From the cell containing the given text, extract its center point as [x, y] coordinate. 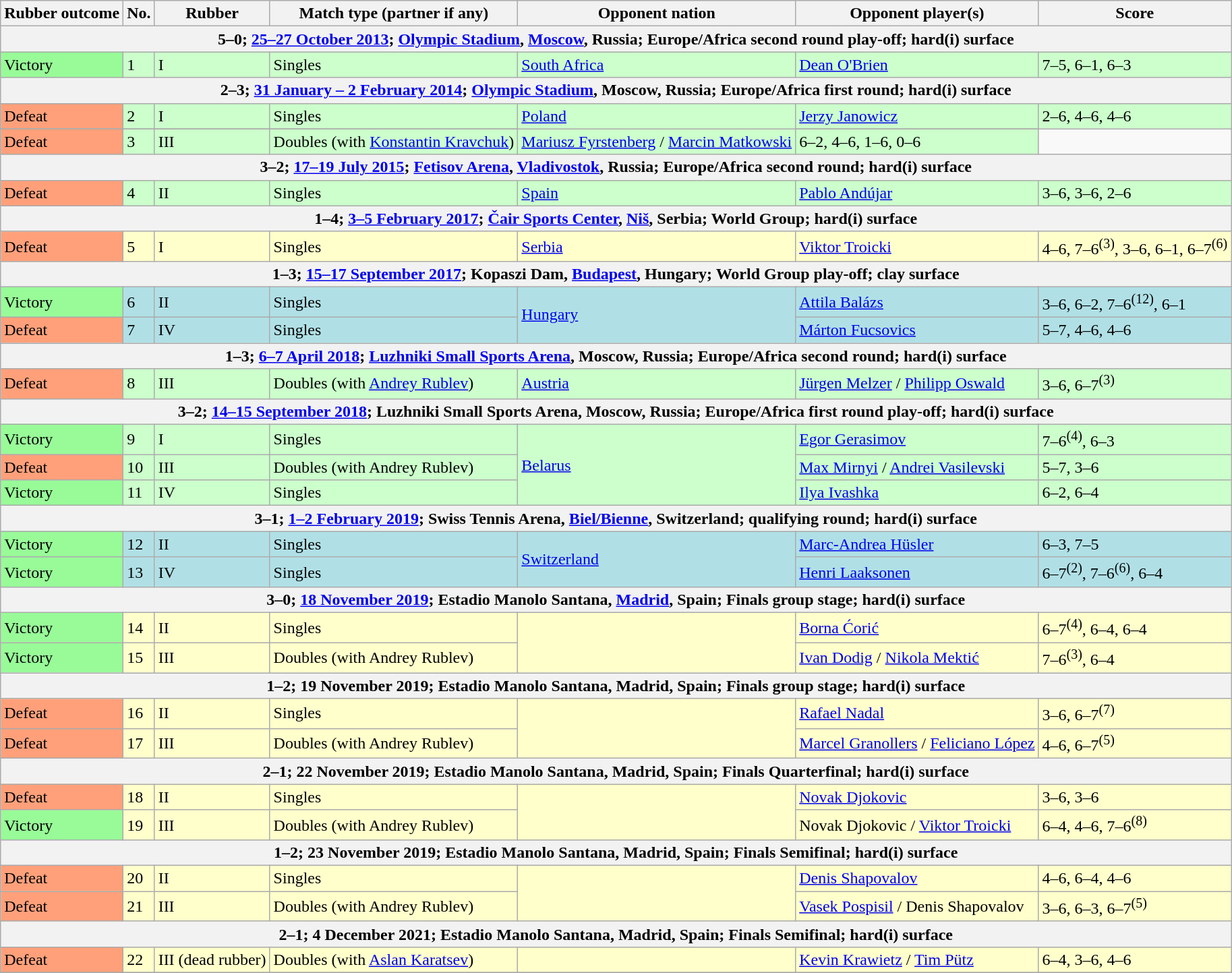
South Africa [657, 65]
6–7(4), 6–4, 6–4 [1135, 628]
Score [1135, 13]
7 [139, 330]
14 [139, 628]
Marc-Andrea Hüsler [917, 544]
Egor Gerasimov [917, 440]
2–1; 4 December 2021; Estadio Manolo Santana, Madrid, Spain; Finals Semifinal; hard(i) surface [616, 934]
9 [139, 440]
6–2, 4–6, 1–6, 0–6 [917, 142]
7–6(3), 6–4 [1135, 658]
3 [139, 142]
Doubles (with Aslan Karatsev) [394, 960]
Rubber outcome [62, 13]
Viktor Troicki [917, 247]
22 [139, 960]
20 [139, 879]
3–6, 6–3, 6–7(5) [1135, 906]
3–6, 6–7(3) [1135, 384]
3–2; 17–19 July 2015; Fetisov Arena, Vladivostok, Russia; Europe/Africa second round; hard(i) surface [616, 167]
2–1; 22 November 2019; Estadio Manolo Santana, Madrid, Spain; Finals Quarterfinal; hard(i) surface [616, 771]
3–0; 18 November 2019; Estadio Manolo Santana, Madrid, Spain; Finals group stage; hard(i) surface [616, 600]
3–6, 3–6 [1135, 797]
5–0; 25–27 October 2013; Olympic Stadium, Moscow, Russia; Europe/Africa second round play-off; hard(i) surface [616, 39]
Rubber [212, 13]
6–4, 3–6, 4–6 [1135, 960]
Jürgen Melzer / Philipp Oswald [917, 384]
3–6, 6–2, 7–6(12), 6–1 [1135, 302]
3–2; 14–15 September 2018; Luzhniki Small Sports Arena, Moscow, Russia; Europe/Africa first round play-off; hard(i) surface [616, 411]
10 [139, 467]
Belarus [657, 465]
III (dead rubber) [212, 960]
Switzerland [657, 560]
Marcel Granollers / Feliciano López [917, 743]
Vasek Pospisil / Denis Shapovalov [917, 906]
3–6, 3–6, 2–6 [1135, 193]
Max Mirnyi / Andrei Vasilevski [917, 467]
1–2; 19 November 2019; Estadio Manolo Santana, Madrid, Spain; Finals group stage; hard(i) surface [616, 686]
Opponent player(s) [917, 13]
Opponent nation [657, 13]
1 [139, 65]
6 [139, 302]
2 [139, 116]
4 [139, 193]
21 [139, 906]
Poland [657, 116]
Doubles (with Konstantin Kravchuk) [394, 142]
1–3; 15–17 September 2017; Kopaszi Dam, Budapest, Hungary; World Group play-off; clay surface [616, 274]
Denis Shapovalov [917, 879]
Serbia [657, 247]
Ivan Dodig / Nikola Mektić [917, 658]
5 [139, 247]
Pablo Andújar [917, 193]
Kevin Krawietz / Tim Pütz [917, 960]
6–4, 4–6, 7–6(8) [1135, 825]
Austria [657, 384]
Spain [657, 193]
15 [139, 658]
3–6, 6–7(7) [1135, 713]
Jerzy Janowicz [917, 116]
4–6, 6–7(5) [1135, 743]
11 [139, 493]
1–4; 3–5 February 2017; Čair Sports Center, Niš, Serbia; World Group; hard(i) surface [616, 218]
Novak Djokovic [917, 797]
1–2; 23 November 2019; Estadio Manolo Santana, Madrid, Spain; Finals Semifinal; hard(i) surface [616, 853]
4–6, 6–4, 4–6 [1135, 879]
13 [139, 572]
17 [139, 743]
Novak Djokovic / Viktor Troicki [917, 825]
3–1; 1–2 February 2019; Swiss Tennis Arena, Biel/Bienne, Switzerland; qualifying round; hard(i) surface [616, 519]
Dean O'Brien [917, 65]
Hungary [657, 316]
7–6(4), 6–3 [1135, 440]
Attila Balázs [917, 302]
Mariusz Fyrstenberg / Marcin Matkowski [657, 142]
8 [139, 384]
Borna Ćorić [917, 628]
Márton Fucsovics [917, 330]
Ilya Ivashka [917, 493]
No. [139, 13]
6–7(2), 7–6(6), 6–4 [1135, 572]
6–2, 6–4 [1135, 493]
18 [139, 797]
19 [139, 825]
6–3, 7–5 [1135, 544]
12 [139, 544]
4–6, 7–6(3), 3–6, 6–1, 6–7(6) [1135, 247]
2–3; 31 January – 2 February 2014; Olympic Stadium, Moscow, Russia; Europe/Africa first round; hard(i) surface [616, 90]
5–7, 3–6 [1135, 467]
2–6, 4–6, 4–6 [1135, 116]
7–5, 6–1, 6–3 [1135, 65]
5–7, 4–6, 4–6 [1135, 330]
16 [139, 713]
Henri Laaksonen [917, 572]
Match type (partner if any) [394, 13]
1–3; 6–7 April 2018; Luzhniki Small Sports Arena, Moscow, Russia; Europe/Africa second round; hard(i) surface [616, 356]
Rafael Nadal [917, 713]
